Pinpoint the cell where the given text exists, returning its (X, Y) midpoint coordinate. 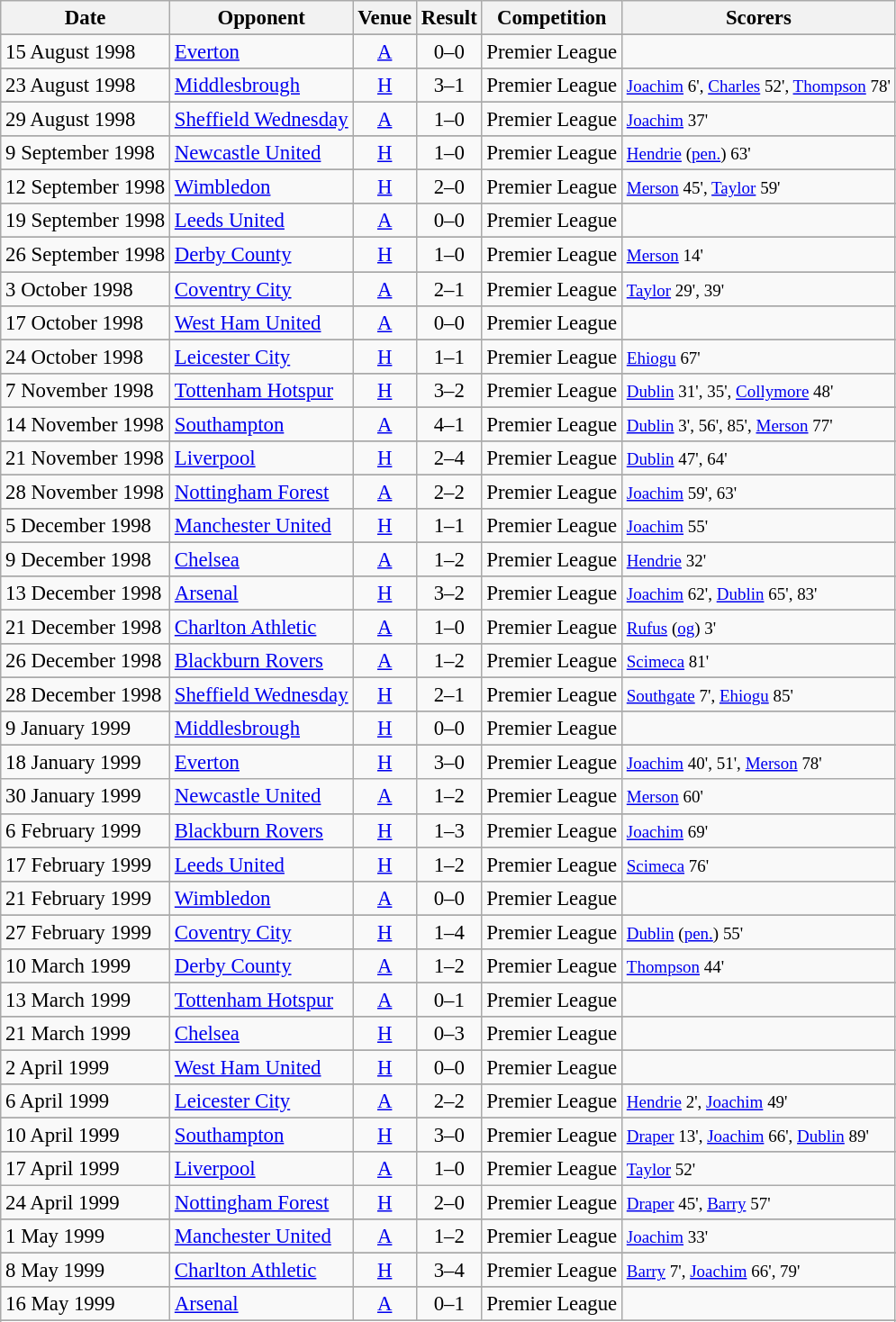
Joachim 40', 51', Merson 78' (758, 763)
Hendrie 32' (758, 559)
26 September 1998 (86, 255)
17 April 1999 (86, 1169)
13 December 1998 (86, 593)
23 August 1998 (86, 86)
Taylor 52' (758, 1169)
1–4 (448, 932)
28 November 1998 (86, 492)
Scimeca 76' (758, 865)
21 November 1998 (86, 458)
Draper 13', Joachim 66', Dublin 89' (758, 1136)
3 October 1998 (86, 289)
Rufus (og) 3' (758, 628)
Competition (551, 18)
Ehiogu 67' (758, 357)
24 October 1998 (86, 357)
12 September 1998 (86, 187)
9 January 1999 (86, 729)
Joachim 37' (758, 120)
Joachim 55' (758, 526)
Merson 45', Taylor 59' (758, 187)
16 May 1999 (86, 1305)
Opponent (261, 18)
8 May 1999 (86, 1271)
Joachim 69' (758, 830)
5 December 1998 (86, 526)
19 September 1998 (86, 221)
18 January 1999 (86, 763)
Dublin 3', 56', 85', Merson 77' (758, 424)
26 December 1998 (86, 661)
14 November 1998 (86, 424)
Venue (385, 18)
2–4 (448, 458)
Joachim 33' (758, 1236)
3–4 (448, 1271)
2 April 1999 (86, 1067)
Scorers (758, 18)
6 February 1999 (86, 830)
Scimeca 81' (758, 661)
24 April 1999 (86, 1203)
Hendrie 2', Joachim 49' (758, 1101)
6 April 1999 (86, 1101)
17 February 1999 (86, 865)
15 August 1998 (86, 52)
Draper 45', Barry 57' (758, 1203)
21 February 1999 (86, 898)
1–3 (448, 830)
13 March 1999 (86, 1000)
Barry 7', Joachim 66', 79' (758, 1271)
3–1 (448, 86)
Taylor 29', 39' (758, 289)
Hendrie (pen.) 63' (758, 153)
29 August 1998 (86, 120)
Joachim 59', 63' (758, 492)
Merson 60' (758, 797)
30 January 1999 (86, 797)
9 December 1998 (86, 559)
7 November 1998 (86, 390)
1 May 1999 (86, 1236)
27 February 1999 (86, 932)
10 March 1999 (86, 966)
Dublin 47', 64' (758, 458)
Dublin 31', 35', Collymore 48' (758, 390)
Joachim 62', Dublin 65', 83' (758, 593)
Southgate 7', Ehiogu 85' (758, 695)
Merson 14' (758, 255)
0–3 (448, 1034)
17 October 1998 (86, 322)
28 December 1998 (86, 695)
10 April 1999 (86, 1136)
Result (448, 18)
Thompson 44' (758, 966)
Joachim 6', Charles 52', Thompson 78' (758, 86)
21 March 1999 (86, 1034)
4–1 (448, 424)
Date (86, 18)
Dublin (pen.) 55' (758, 932)
21 December 1998 (86, 628)
9 September 1998 (86, 153)
